Extract the (x, y) coordinate from the center of the cell holding the provided text.  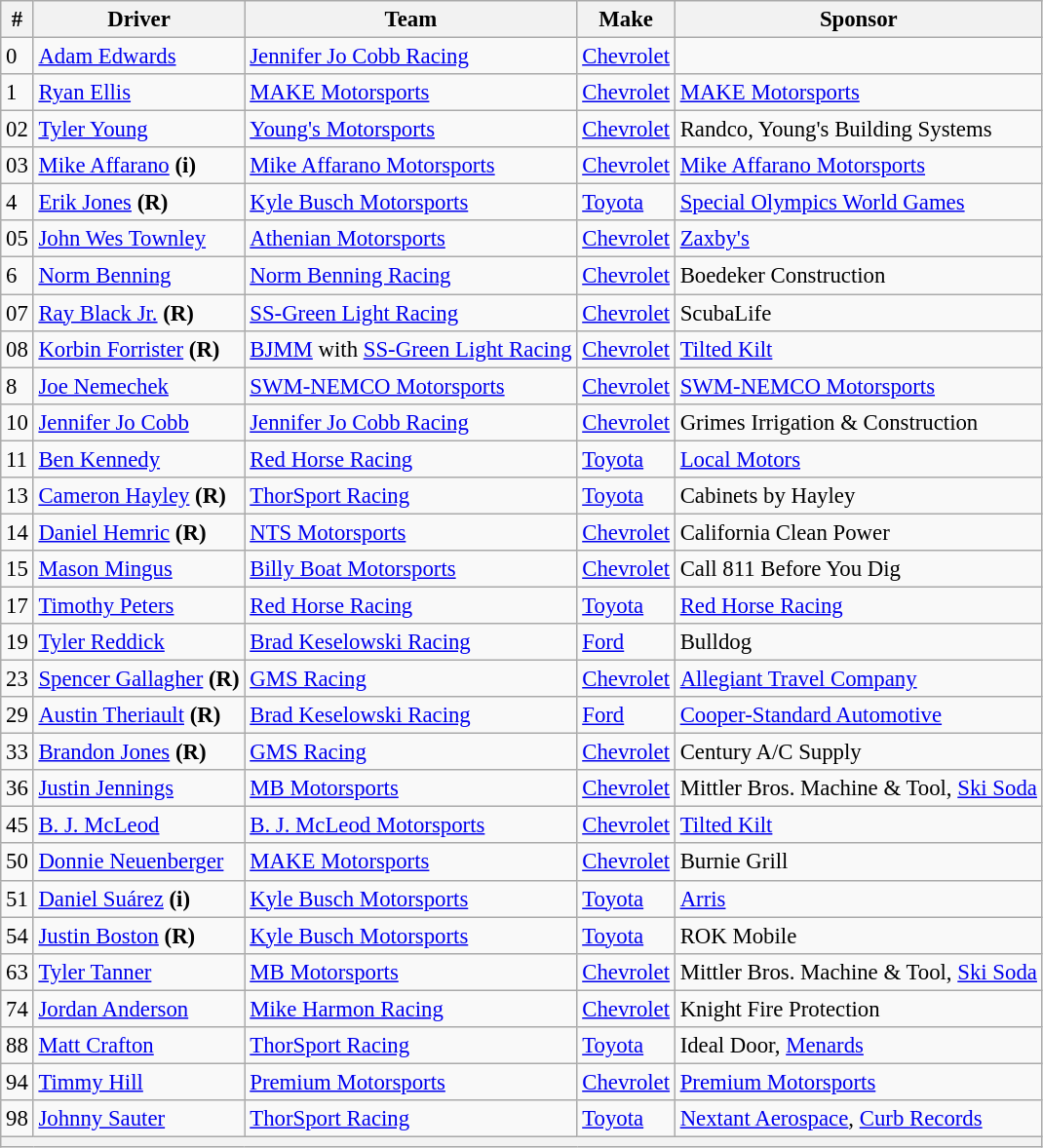
08 (18, 349)
07 (18, 313)
BJMM with SS-Green Light Racing (411, 349)
Cabinets by Hayley (858, 496)
0 (18, 57)
Randco, Young's Building Systems (858, 130)
Brandon Jones (R) (138, 752)
15 (18, 569)
Erik Jones (R) (138, 203)
Allegiant Travel Company (858, 679)
94 (18, 1082)
11 (18, 459)
54 (18, 936)
Billy Boat Motorsports (411, 569)
Burnie Grill (858, 862)
B. J. McLeod (138, 825)
6 (18, 276)
Ray Black Jr. (R) (138, 313)
Make (626, 19)
Justin Jennings (138, 788)
Grimes Irrigation & Construction (858, 422)
Jennifer Jo Cobb (138, 422)
8 (18, 386)
NTS Motorsports (411, 532)
14 (18, 532)
Boedeker Construction (858, 276)
Cameron Hayley (R) (138, 496)
Athenian Motorsports (411, 239)
Norm Benning Racing (411, 276)
Tyler Young (138, 130)
Timmy Hill (138, 1082)
ScubaLife (858, 313)
Joe Nemechek (138, 386)
Bulldog (858, 642)
Justin Boston (R) (138, 936)
51 (18, 899)
Donnie Neuenberger (138, 862)
Mason Mingus (138, 569)
23 (18, 679)
13 (18, 496)
B. J. McLeod Motorsports (411, 825)
Norm Benning (138, 276)
36 (18, 788)
98 (18, 1119)
Driver (138, 19)
Austin Theriault (R) (138, 715)
Ideal Door, Menards (858, 1046)
17 (18, 605)
Arris (858, 899)
Adam Edwards (138, 57)
88 (18, 1046)
74 (18, 1009)
Spencer Gallagher (R) (138, 679)
Cooper-Standard Automotive (858, 715)
1 (18, 93)
63 (18, 972)
Korbin Forrister (R) (138, 349)
Team (411, 19)
Tyler Reddick (138, 642)
Daniel Suárez (i) (138, 899)
California Clean Power (858, 532)
# (18, 19)
ROK Mobile (858, 936)
Sponsor (858, 19)
Call 811 Before You Dig (858, 569)
Matt Crafton (138, 1046)
Knight Fire Protection (858, 1009)
03 (18, 166)
10 (18, 422)
05 (18, 239)
Nextant Aerospace, Curb Records (858, 1119)
33 (18, 752)
Timothy Peters (138, 605)
Mike Harmon Racing (411, 1009)
Tyler Tanner (138, 972)
SS-Green Light Racing (411, 313)
Ryan Ellis (138, 93)
Local Motors (858, 459)
Zaxby's (858, 239)
Century A/C Supply (858, 752)
29 (18, 715)
02 (18, 130)
19 (18, 642)
Jordan Anderson (138, 1009)
50 (18, 862)
Daniel Hemric (R) (138, 532)
45 (18, 825)
Special Olympics World Games (858, 203)
John Wes Townley (138, 239)
Johnny Sauter (138, 1119)
Ben Kennedy (138, 459)
Young's Motorsports (411, 130)
4 (18, 203)
Mike Affarano (i) (138, 166)
